Provide the [X, Y] coordinate of the cell's center where the given text is located.  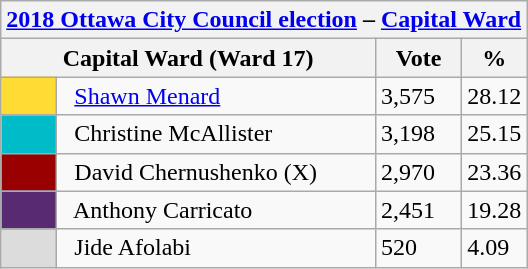
2,451 [419, 210]
4.09 [494, 248]
3,198 [419, 134]
Vote [419, 58]
2,970 [419, 172]
David Chernushenko (X) [216, 172]
520 [419, 248]
Anthony Carricato [216, 210]
% [494, 58]
23.36 [494, 172]
3,575 [419, 96]
Shawn Menard [216, 96]
19.28 [494, 210]
28.12 [494, 96]
25.15 [494, 134]
Christine McAllister [216, 134]
Jide Afolabi [216, 248]
2018 Ottawa City Council election – Capital Ward [264, 20]
Capital Ward (Ward 17) [188, 58]
